Identify which cell holds the provided text, then report its [x, y] central coordinate. 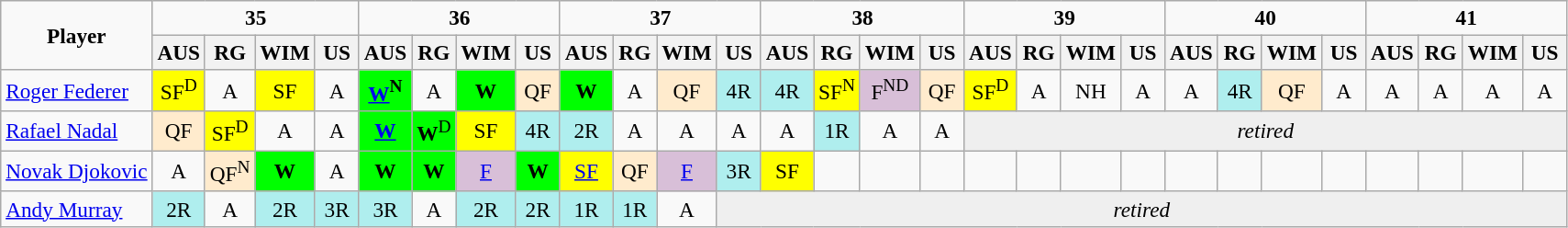
Player [77, 35]
41 [1466, 17]
39 [1064, 17]
37 [661, 17]
Roger Federer [77, 90]
FND [890, 90]
Novak Djokovic [77, 171]
40 [1266, 17]
QFN [229, 171]
Andy Murray [77, 209]
WD [434, 131]
SFN [837, 90]
36 [459, 17]
38 [862, 17]
Rafael Nadal [77, 131]
35 [255, 17]
WN [385, 90]
NH [1090, 90]
